For the text-containing cell, return its midpoint in (x, y) coordinate format. 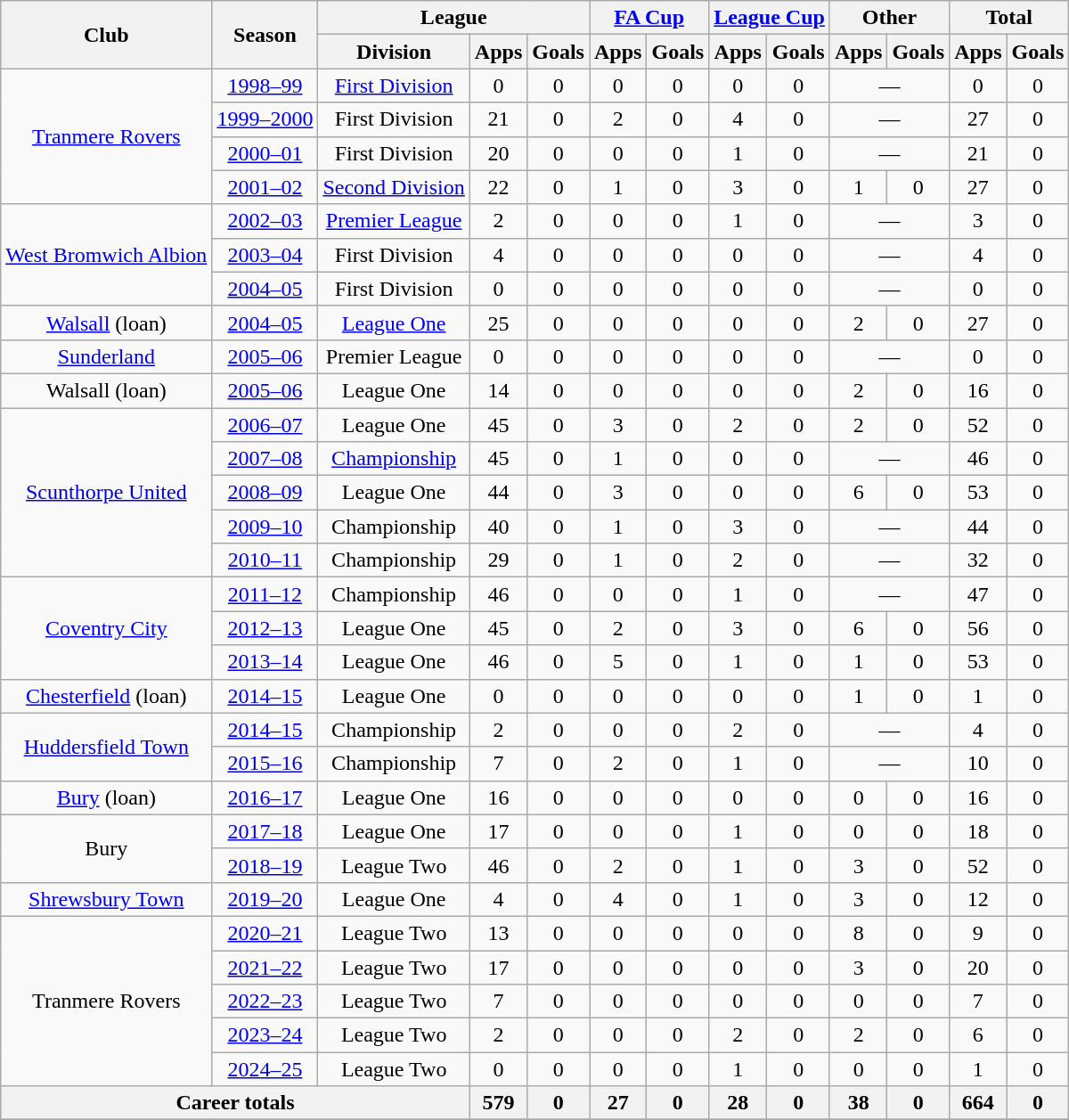
2007–08 (265, 459)
Bury (107, 848)
League Cup (770, 18)
2019–20 (265, 899)
13 (498, 933)
Sunderland (107, 356)
2010–11 (265, 560)
32 (978, 560)
FA Cup (649, 18)
10 (978, 764)
Total (1009, 18)
40 (498, 527)
38 (858, 1103)
2002–03 (265, 221)
Club (107, 35)
12 (978, 899)
2008–09 (265, 493)
8 (858, 933)
2024–25 (265, 1069)
Season (265, 35)
28 (738, 1103)
25 (498, 323)
2020–21 (265, 933)
Division (394, 52)
579 (498, 1103)
Bury (loan) (107, 797)
2013–14 (265, 662)
1999–2000 (265, 119)
Coventry City (107, 628)
664 (978, 1103)
2021–22 (265, 967)
2009–10 (265, 527)
2001–02 (265, 187)
1998–99 (265, 86)
2006–07 (265, 425)
Second Division (394, 187)
Shrewsbury Town (107, 899)
2012–13 (265, 628)
18 (978, 831)
14 (498, 390)
29 (498, 560)
5 (618, 662)
Huddersfield Town (107, 747)
Chesterfield (loan) (107, 696)
56 (978, 628)
2017–18 (265, 831)
47 (978, 594)
2018–19 (265, 865)
2000–01 (265, 153)
2023–24 (265, 1035)
Scunthorpe United (107, 493)
Other (889, 18)
Career totals (235, 1103)
9 (978, 933)
2003–04 (265, 255)
2015–16 (265, 764)
2016–17 (265, 797)
League (454, 18)
2022–23 (265, 1001)
22 (498, 187)
West Bromwich Albion (107, 255)
2011–12 (265, 594)
